From the cell containing the given text, extract its center point as [X, Y] coordinate. 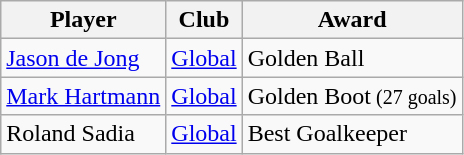
Mark Hartmann [84, 96]
Award [352, 20]
Roland Sadia [84, 134]
Golden Ball [352, 58]
Player [84, 20]
Jason de Jong [84, 58]
Best Goalkeeper [352, 134]
Golden Boot (27 goals) [352, 96]
Club [204, 20]
